Extract the (X, Y) coordinate from the center of the cell holding the provided text.  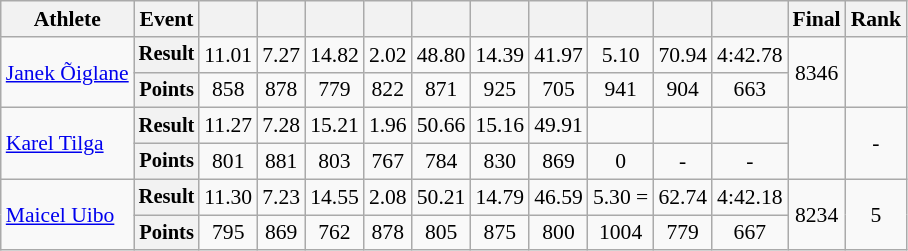
1004 (620, 233)
Janek Õiglane (68, 72)
705 (558, 90)
8234 (817, 214)
15.16 (500, 126)
11.01 (228, 55)
50.66 (442, 126)
7.23 (281, 197)
49.91 (558, 126)
Karel Tilga (68, 144)
0 (620, 162)
14.55 (334, 197)
871 (442, 90)
4:42.18 (750, 197)
830 (500, 162)
667 (750, 233)
784 (442, 162)
Athlete (68, 19)
5 (876, 214)
822 (388, 90)
14.82 (334, 55)
14.39 (500, 55)
2.02 (388, 55)
941 (620, 90)
46.59 (558, 197)
7.28 (281, 126)
875 (500, 233)
795 (228, 233)
881 (281, 162)
8346 (817, 72)
800 (558, 233)
762 (334, 233)
5.10 (620, 55)
805 (442, 233)
Maicel Uibo (68, 214)
41.97 (558, 55)
70.94 (682, 55)
801 (228, 162)
663 (750, 90)
62.74 (682, 197)
50.21 (442, 197)
11.27 (228, 126)
Rank (876, 19)
14.79 (500, 197)
767 (388, 162)
Final (817, 19)
15.21 (334, 126)
7.27 (281, 55)
2.08 (388, 197)
5.30 = (620, 197)
Event (167, 19)
803 (334, 162)
48.80 (442, 55)
858 (228, 90)
925 (500, 90)
4:42.78 (750, 55)
904 (682, 90)
11.30 (228, 197)
1.96 (388, 126)
